Extract the (X, Y) coordinate from the center of the cell holding the provided text.  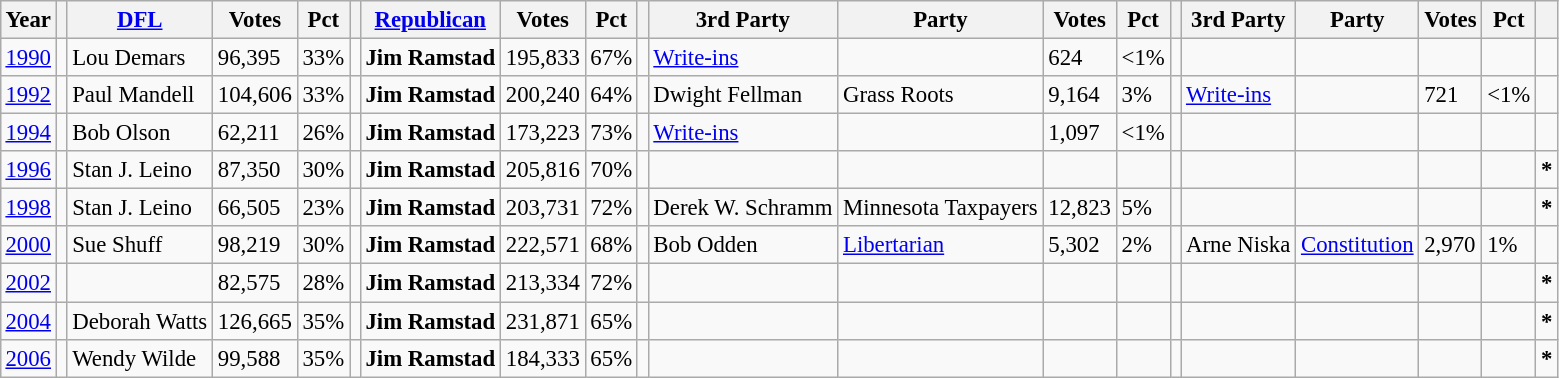
28% (323, 283)
2% (1143, 245)
1% (1509, 245)
1990 (28, 57)
DFL (140, 20)
Grass Roots (940, 95)
Derek W. Schramm (743, 208)
5% (1143, 208)
Minnesota Taxpayers (940, 208)
Wendy Wilde (140, 358)
Constitution (1358, 245)
195,833 (542, 57)
624 (1080, 57)
98,219 (256, 245)
1994 (28, 133)
203,731 (542, 208)
Bob Olson (140, 133)
99,588 (256, 358)
1,097 (1080, 133)
Bob Odden (743, 245)
62,211 (256, 133)
Deborah Watts (140, 321)
26% (323, 133)
Lou Demars (140, 57)
82,575 (256, 283)
68% (611, 245)
64% (611, 95)
173,223 (542, 133)
3% (1143, 95)
Libertarian (940, 245)
5,302 (1080, 245)
87,350 (256, 170)
2002 (28, 283)
184,333 (542, 358)
213,334 (542, 283)
2000 (28, 245)
23% (323, 208)
126,665 (256, 321)
73% (611, 133)
231,871 (542, 321)
70% (611, 170)
104,606 (256, 95)
2,970 (1450, 245)
1998 (28, 208)
205,816 (542, 170)
Year (28, 20)
Arne Niska (1238, 245)
222,571 (542, 245)
96,395 (256, 57)
12,823 (1080, 208)
66,505 (256, 208)
Sue Shuff (140, 245)
67% (611, 57)
9,164 (1080, 95)
Dwight Fellman (743, 95)
200,240 (542, 95)
2004 (28, 321)
2006 (28, 358)
1992 (28, 95)
Paul Mandell (140, 95)
1996 (28, 170)
721 (1450, 95)
Republican (430, 20)
